Provide the [x, y] coordinate of the cell's center where the given text is located.  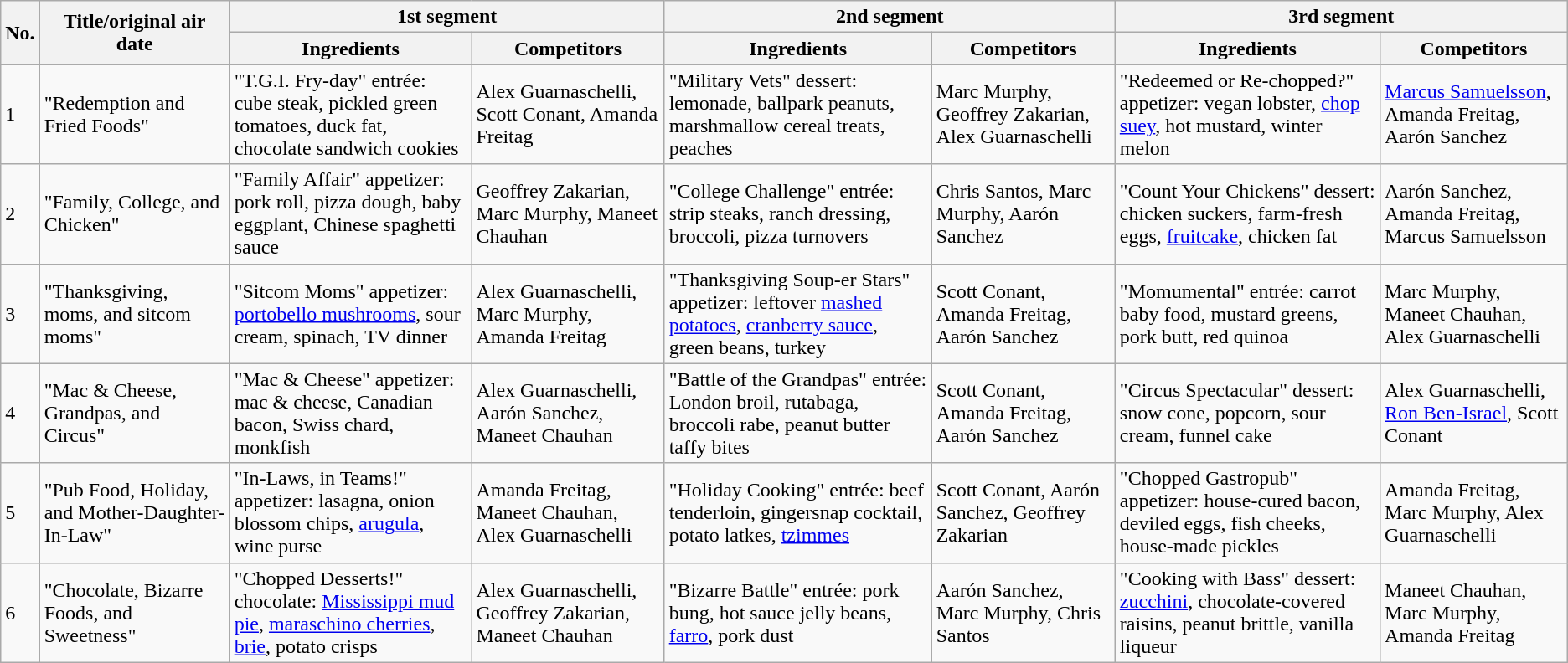
No. [20, 33]
1st segment [447, 17]
"Family, College, and Chicken" [134, 214]
"Thanksgiving Soup-er Stars" appetizer: leftover mashed potatoes, cranberry sauce, green beans, turkey [797, 313]
"Momumental" entrée: carrot baby food, mustard greens, pork butt, red quinoa [1247, 313]
"Family Affair" appetizer: pork roll, pizza dough, baby eggplant, Chinese spaghetti sauce [350, 214]
"Bizarre Battle" entrée: pork bung, hot sauce jelly beans, farro, pork dust [797, 613]
4 [20, 414]
2nd segment [890, 17]
"College Challenge" entrée: strip steaks, ranch dressing, broccoli, pizza turnovers [797, 214]
"Circus Spectacular" dessert: snow cone, popcorn, sour cream, funnel cake [1247, 414]
"Mac & Cheese, Grandpas, and Circus" [134, 414]
2 [20, 214]
Geoffrey Zakarian, Marc Murphy, Maneet Chauhan [568, 214]
Alex Guarnaschelli, Marc Murphy, Amanda Freitag [568, 313]
Amanda Freitag, Marc Murphy, Alex Guarnaschelli [1474, 512]
Chris Santos, Marc Murphy, Aarón Sanchez [1024, 214]
"Military Vets" dessert: lemonade, ballpark peanuts, marshmallow cereal treats, peaches [797, 114]
Alex Guarnaschelli, Geoffrey Zakarian, Maneet Chauhan [568, 613]
3 [20, 313]
3rd segment [1341, 17]
"Redeemed or Re-chopped?" appetizer: vegan lobster, chop suey, hot mustard, winter melon [1247, 114]
"Sitcom Moms" appetizer: portobello mushrooms, sour cream, spinach, TV dinner [350, 313]
"Chopped Desserts!" chocolate: Mississippi mud pie, maraschino cherries, brie, potato crisps [350, 613]
"In-Laws, in Teams!" appetizer: lasagna, onion blossom chips, arugula, wine purse [350, 512]
6 [20, 613]
Alex Guarnaschelli, Scott Conant, Amanda Freitag [568, 114]
"Chocolate, Bizarre Foods, and Sweetness" [134, 613]
"Mac & Cheese" appetizer: mac & cheese, Canadian bacon, Swiss chard, monkfish [350, 414]
Alex Guarnaschelli, Aarón Sanchez, Maneet Chauhan [568, 414]
Marc Murphy, Maneet Chauhan, Alex Guarnaschelli [1474, 313]
"Holiday Cooking" entrée: beef tenderloin, gingersnap cocktail, potato latkes, tzimmes [797, 512]
"Chopped Gastropub" appetizer: house-cured bacon, deviled eggs, fish cheeks, house-made pickles [1247, 512]
1 [20, 114]
"T.G.I. Fry-day" entrée: cube steak, pickled green tomatoes, duck fat, chocolate sandwich cookies [350, 114]
"Count Your Chickens" dessert: chicken suckers, farm-fresh eggs, fruitcake, chicken fat [1247, 214]
Maneet Chauhan, Marc Murphy, Amanda Freitag [1474, 613]
"Thanksgiving, moms, and sitcom moms" [134, 313]
Scott Conant, Aarón Sanchez, Geoffrey Zakarian [1024, 512]
Aarón Sanchez, Amanda Freitag, Marcus Samuelsson [1474, 214]
"Pub Food, Holiday, and Mother-Daughter-In-Law" [134, 512]
"Cooking with Bass" dessert: zucchini, chocolate-covered raisins, peanut brittle, vanilla liqueur [1247, 613]
Title/original air date [134, 33]
5 [20, 512]
"Redemption and Fried Foods" [134, 114]
Amanda Freitag, Maneet Chauhan, Alex Guarnaschelli [568, 512]
Marcus Samuelsson, Amanda Freitag, Aarón Sanchez [1474, 114]
Marc Murphy, Geoffrey Zakarian, Alex Guarnaschelli [1024, 114]
Aarón Sanchez, Marc Murphy, Chris Santos [1024, 613]
Alex Guarnaschelli, Ron Ben-Israel, Scott Conant [1474, 414]
"Battle of the Grandpas" entrée: London broil, rutabaga, broccoli rabe, peanut butter taffy bites [797, 414]
